Identify which cell holds the provided text, then report its (X, Y) central coordinate. 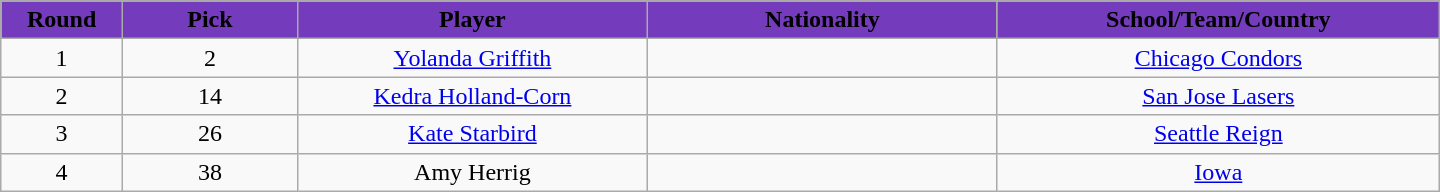
Pick (210, 20)
Nationality (822, 20)
Iowa (1218, 172)
4 (62, 172)
Amy Herrig (472, 172)
14 (210, 96)
School/Team/Country (1218, 20)
Kate Starbird (472, 134)
Player (472, 20)
38 (210, 172)
26 (210, 134)
Chicago Condors (1218, 58)
3 (62, 134)
Kedra Holland-Corn (472, 96)
San Jose Lasers (1218, 96)
Round (62, 20)
Seattle Reign (1218, 134)
Yolanda Griffith (472, 58)
1 (62, 58)
